Capture the cell that displays the provided text and extract its [X, Y] central coordinate. 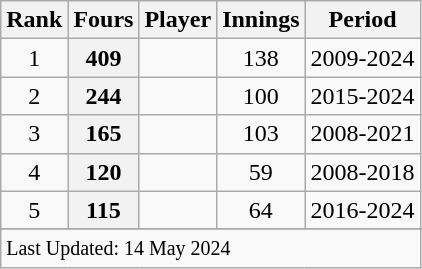
1 [34, 58]
64 [261, 210]
3 [34, 134]
Last Updated: 14 May 2024 [210, 248]
2009-2024 [362, 58]
Player [178, 20]
59 [261, 172]
165 [104, 134]
2015-2024 [362, 96]
2008-2021 [362, 134]
115 [104, 210]
244 [104, 96]
2016-2024 [362, 210]
138 [261, 58]
Period [362, 20]
4 [34, 172]
5 [34, 210]
103 [261, 134]
2008-2018 [362, 172]
Fours [104, 20]
2 [34, 96]
120 [104, 172]
Innings [261, 20]
100 [261, 96]
Rank [34, 20]
409 [104, 58]
